Extract the (X, Y) coordinate from the center of the cell holding the provided text.  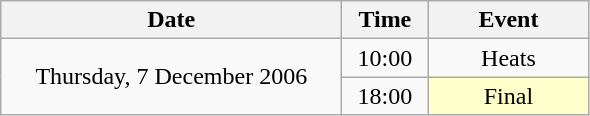
Date (172, 20)
Heats (508, 58)
10:00 (385, 58)
Thursday, 7 December 2006 (172, 77)
Time (385, 20)
18:00 (385, 96)
Final (508, 96)
Event (508, 20)
